Return (x, y) of the center of cell containing provided text 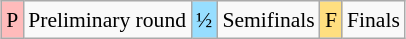
½ (204, 20)
Preliminary round (107, 20)
Semifinals (268, 20)
F (331, 20)
P (12, 20)
Finals (374, 20)
